Return the (X, Y) coordinate for the center point of the cell that contains the specified text.  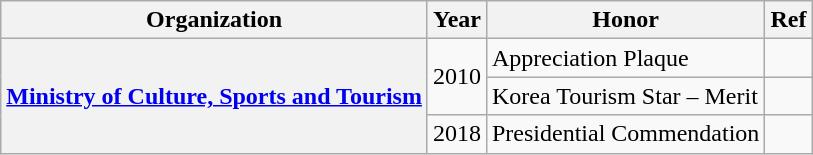
Year (456, 20)
2010 (456, 77)
Organization (214, 20)
Ministry of Culture, Sports and Tourism (214, 96)
Presidential Commendation (625, 134)
2018 (456, 134)
Honor (625, 20)
Korea Tourism Star – Merit (625, 96)
Ref (788, 20)
Appreciation Plaque (625, 58)
